Search for the cell housing the specified text and yield its (x, y) center coordinate. 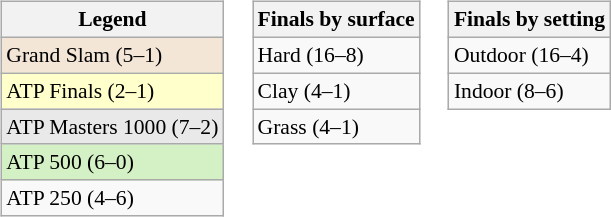
ATP 250 (4–6) (112, 198)
Finals by surface (336, 20)
Indoor (8–6) (530, 91)
Legend (112, 20)
Grand Slam (5–1) (112, 55)
Grass (4–1) (336, 127)
Clay (4–1) (336, 91)
ATP Masters 1000 (7–2) (112, 127)
Hard (16–8) (336, 55)
Outdoor (16–4) (530, 55)
ATP 500 (6–0) (112, 162)
Finals by setting (530, 20)
ATP Finals (2–1) (112, 91)
